Return the (x, y) coordinate for the center point of the cell that contains the specified text.  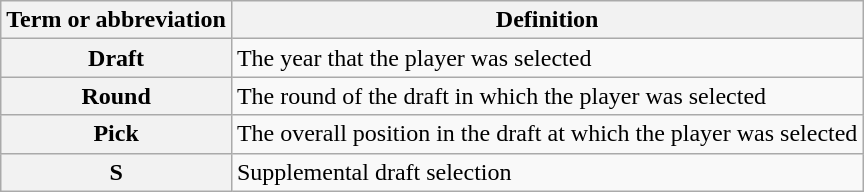
The round of the draft in which the player was selected (547, 96)
The overall position in the draft at which the player was selected (547, 134)
Term or abbreviation (116, 20)
Definition (547, 20)
The year that the player was selected (547, 58)
Supplemental draft selection (547, 172)
Pick (116, 134)
Draft (116, 58)
S (116, 172)
Round (116, 96)
